Detect which cell encompasses the target text, then output its [X, Y] center coordinate. 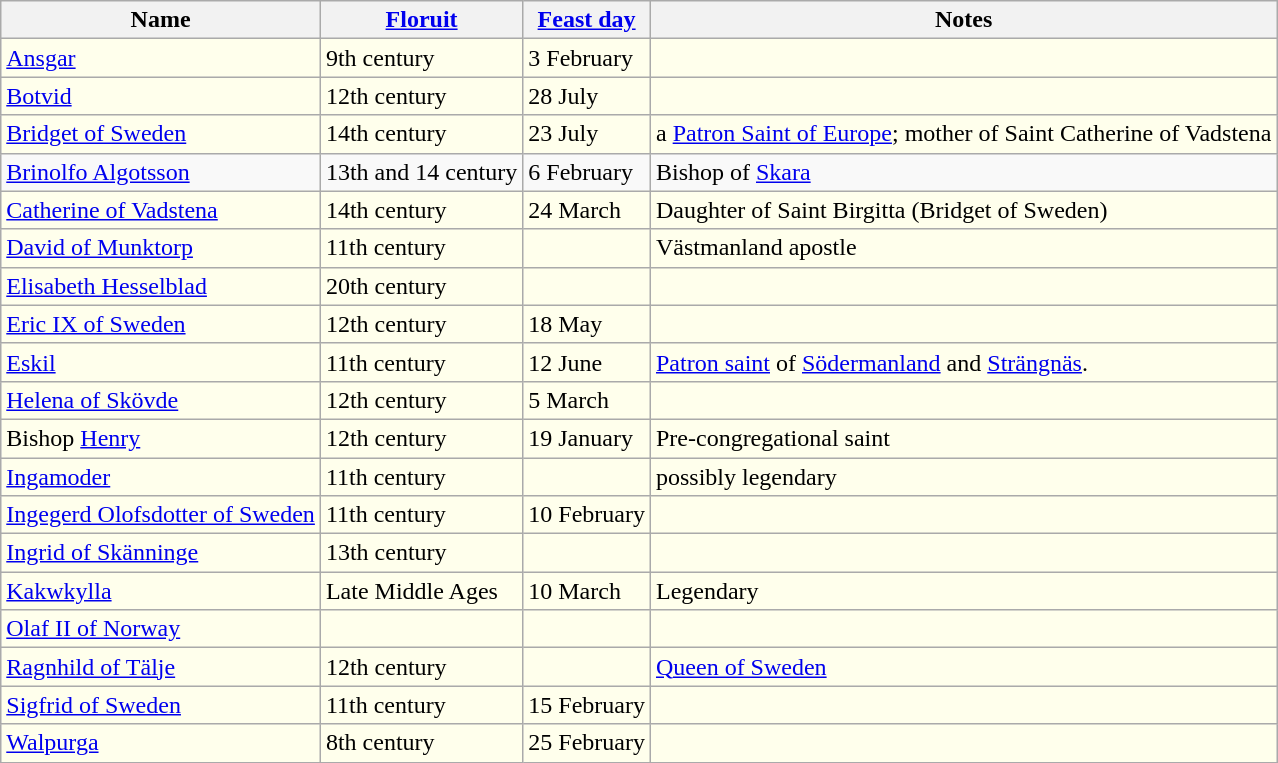
Ingegerd Olofsdotter of Sweden [161, 515]
24 March [587, 210]
10 February [587, 515]
Name [161, 20]
Bishop Henry [161, 438]
8th century [421, 743]
Kakwkylla [161, 591]
Notes [964, 20]
possibly legendary [964, 477]
David of Munktorp [161, 248]
15 February [587, 705]
Legendary [964, 591]
Helena of Skövde [161, 400]
20th century [421, 286]
Botvid [161, 96]
Floruit [421, 20]
Bridget of Sweden [161, 134]
Eskil [161, 362]
a Patron Saint of Europe; mother of Saint Catherine of Vadstena [964, 134]
Ingamoder [161, 477]
Brinolfo Algotsson [161, 172]
Daughter of Saint Birgitta (Bridget of Sweden) [964, 210]
28 July [587, 96]
Feast day [587, 20]
Eric IX of Sweden [161, 324]
Ragnhild of Tälje [161, 667]
23 July [587, 134]
10 March [587, 591]
Ansgar [161, 58]
18 May [587, 324]
9th century [421, 58]
25 February [587, 743]
Walpurga [161, 743]
Patron saint of Södermanland and Strängnäs. [964, 362]
Sigfrid of Sweden [161, 705]
5 March [587, 400]
Västmanland apostle [964, 248]
Olaf II of Norway [161, 629]
19 January [587, 438]
Pre-congregational saint [964, 438]
13th and 14 century [421, 172]
Ingrid of Skänninge [161, 553]
Queen of Sweden [964, 667]
6 February [587, 172]
13th century [421, 553]
Bishop of Skara [964, 172]
Catherine of Vadstena [161, 210]
Late Middle Ages [421, 591]
Elisabeth Hesselblad [161, 286]
3 February [587, 58]
12 June [587, 362]
